Find where the given text appears and provide that cell's center as [x, y] coordinate. 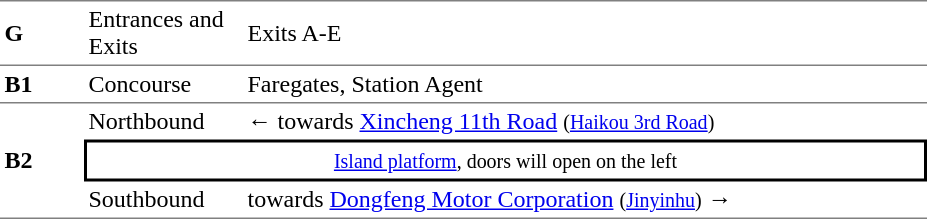
B1 [42, 85]
Island platform, doors will open on the left [506, 161]
Concourse [164, 85]
Exits A-E [585, 33]
← towards Xincheng 11th Road (Haikou 3rd Road) [585, 122]
G [42, 33]
Northbound [164, 122]
Faregates, Station Agent [585, 85]
Entrances and Exits [164, 33]
